Output the [X, Y] coordinate of the center of the cell containing the given text.  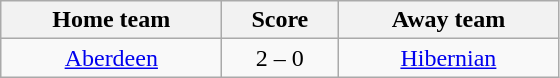
Score [280, 20]
Away team [448, 20]
Hibernian [448, 58]
2 – 0 [280, 58]
Home team [112, 20]
Aberdeen [112, 58]
